Provide the [X, Y] coordinate of the cell's center where the given text is located.  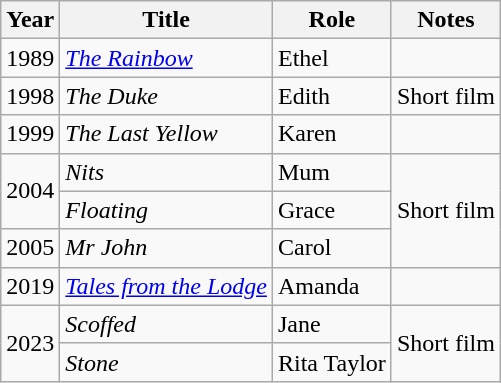
Nits [166, 172]
Amanda [332, 286]
The Last Yellow [166, 134]
Notes [446, 20]
Role [332, 20]
1998 [30, 96]
1999 [30, 134]
2005 [30, 248]
The Duke [166, 96]
Stone [166, 362]
Title [166, 20]
2019 [30, 286]
Scoffed [166, 324]
Rita Taylor [332, 362]
Karen [332, 134]
The Rainbow [166, 58]
Ethel [332, 58]
Mum [332, 172]
2004 [30, 191]
2023 [30, 343]
Jane [332, 324]
Grace [332, 210]
Carol [332, 248]
1989 [30, 58]
Edith [332, 96]
Tales from the Lodge [166, 286]
Mr John [166, 248]
Floating [166, 210]
Year [30, 20]
